Extract the [X, Y] coordinate from the center of the cell holding the provided text.  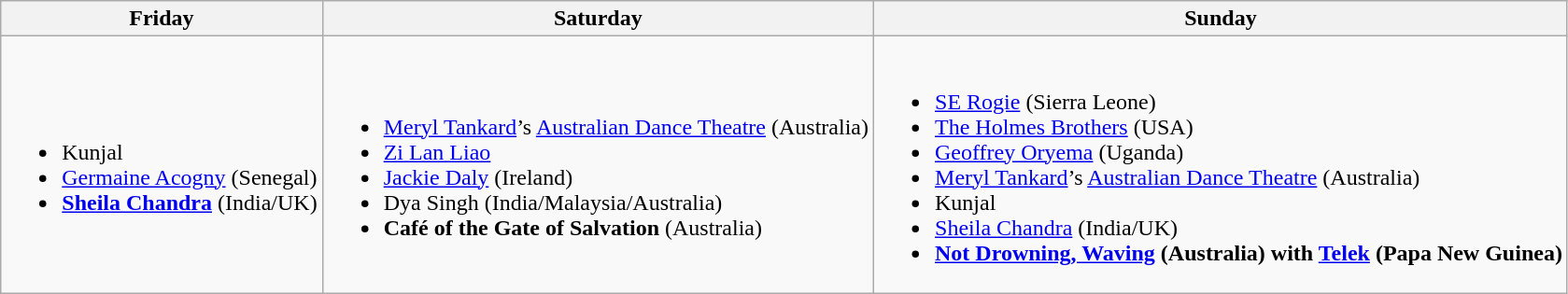
Saturday [598, 19]
Friday [162, 19]
KunjalGermaine Acogny (Senegal)Sheila Chandra (India/UK) [162, 164]
Sunday [1222, 19]
